For the text-containing cell, return its midpoint in [X, Y] coordinate format. 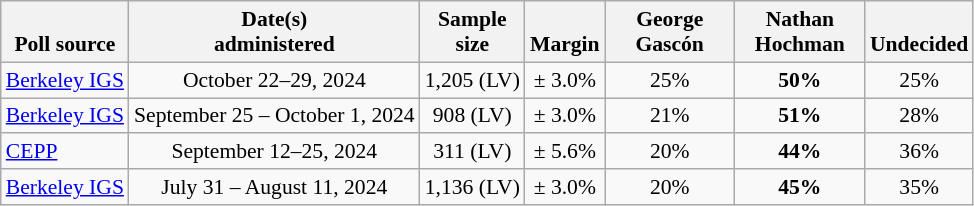
44% [800, 152]
± 5.6% [565, 152]
45% [800, 187]
35% [919, 187]
Date(s)administered [274, 32]
21% [670, 116]
28% [919, 116]
1,136 (LV) [472, 187]
Margin [565, 32]
908 (LV) [472, 116]
NathanHochman [800, 32]
CEPP [65, 152]
1,205 (LV) [472, 80]
51% [800, 116]
Undecided [919, 32]
Samplesize [472, 32]
July 31 – August 11, 2024 [274, 187]
36% [919, 152]
Poll source [65, 32]
311 (LV) [472, 152]
September 12–25, 2024 [274, 152]
October 22–29, 2024 [274, 80]
September 25 – October 1, 2024 [274, 116]
50% [800, 80]
GeorgeGascón [670, 32]
